Scan for the cell matching the given text and deliver its [X, Y] coordinate at center. 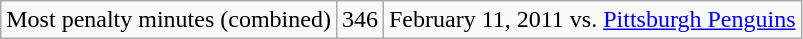
February 11, 2011 vs. Pittsburgh Penguins [592, 20]
346 [360, 20]
Most penalty minutes (combined) [169, 20]
